Find where the given text appears and provide that cell's center as [X, Y] coordinate. 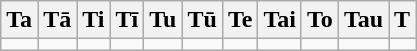
Tu [163, 20]
T [402, 20]
Tī [127, 20]
Tā [58, 20]
Ta [20, 20]
Tau [363, 20]
Tū [202, 20]
To [320, 20]
Tai [280, 20]
Ti [94, 20]
Te [240, 20]
